Output the [x, y] coordinate of the center of the cell containing the given text.  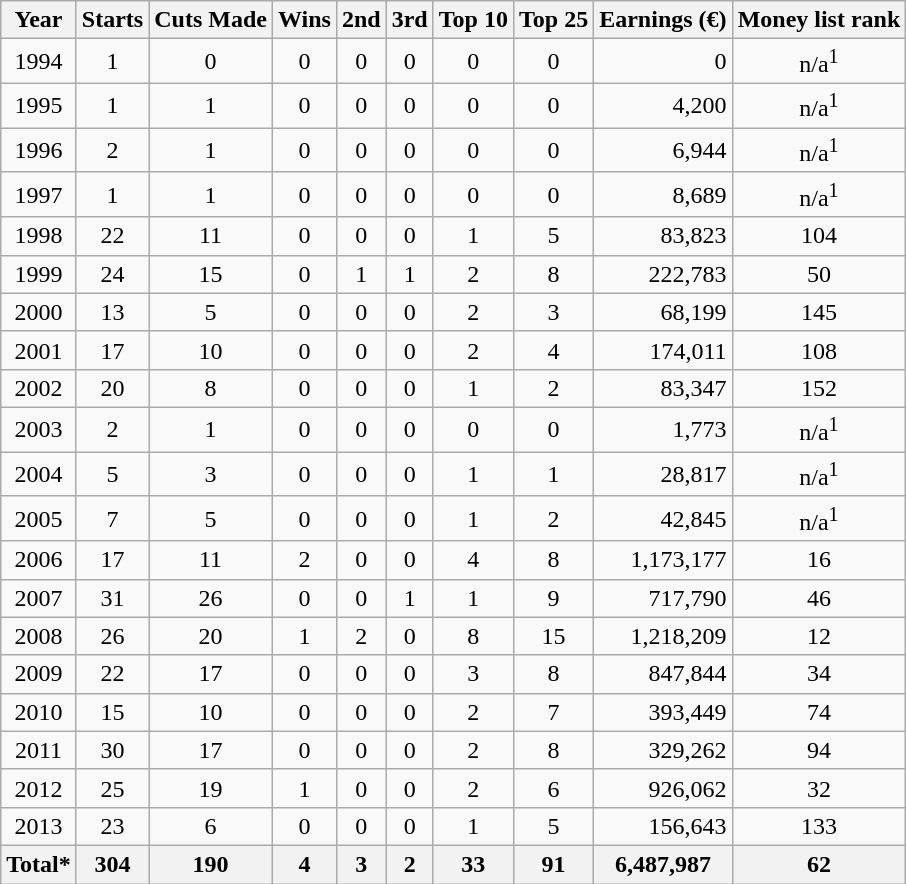
Year [39, 20]
Starts [112, 20]
6,944 [663, 150]
2011 [39, 750]
2004 [39, 474]
91 [553, 865]
83,823 [663, 236]
25 [112, 788]
2nd [361, 20]
2010 [39, 712]
1999 [39, 274]
2003 [39, 430]
19 [211, 788]
6,487,987 [663, 865]
2013 [39, 826]
1996 [39, 150]
174,011 [663, 350]
68,199 [663, 312]
Money list rank [819, 20]
2006 [39, 560]
Top 10 [473, 20]
1997 [39, 194]
2008 [39, 636]
34 [819, 674]
Earnings (€) [663, 20]
94 [819, 750]
31 [112, 598]
1994 [39, 62]
1,173,177 [663, 560]
304 [112, 865]
1995 [39, 106]
1998 [39, 236]
8,689 [663, 194]
3rd [410, 20]
50 [819, 274]
104 [819, 236]
Cuts Made [211, 20]
133 [819, 826]
156,643 [663, 826]
12 [819, 636]
74 [819, 712]
329,262 [663, 750]
46 [819, 598]
393,449 [663, 712]
145 [819, 312]
23 [112, 826]
2005 [39, 518]
2002 [39, 388]
30 [112, 750]
2001 [39, 350]
32 [819, 788]
83,347 [663, 388]
13 [112, 312]
926,062 [663, 788]
2009 [39, 674]
9 [553, 598]
190 [211, 865]
28,817 [663, 474]
62 [819, 865]
1,218,209 [663, 636]
42,845 [663, 518]
16 [819, 560]
2007 [39, 598]
2012 [39, 788]
1,773 [663, 430]
108 [819, 350]
222,783 [663, 274]
Total* [39, 865]
152 [819, 388]
847,844 [663, 674]
Wins [304, 20]
2000 [39, 312]
33 [473, 865]
4,200 [663, 106]
Top 25 [553, 20]
717,790 [663, 598]
24 [112, 274]
